Find where the given text appears and provide that cell's center as [x, y] coordinate. 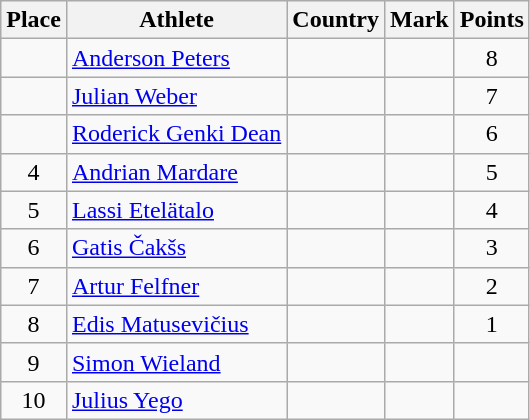
Artur Felfner [176, 286]
3 [492, 248]
Athlete [176, 20]
10 [34, 400]
Country [336, 20]
Julius Yego [176, 400]
Points [492, 20]
Lassi Etelätalo [176, 210]
9 [34, 362]
Roderick Genki Dean [176, 134]
Julian Weber [176, 96]
2 [492, 286]
Simon Wieland [176, 362]
Andrian Mardare [176, 172]
Anderson Peters [176, 58]
1 [492, 324]
Place [34, 20]
Edis Matusevičius [176, 324]
Mark [420, 20]
Gatis Čakšs [176, 248]
